Return the (x, y) coordinate for the center point of the cell that contains the specified text.  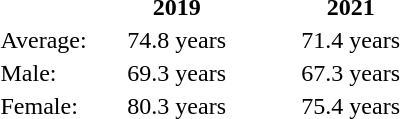
74.8 years (176, 40)
69.3 years (176, 73)
